Locate the cell with the specified text and output its (x, y) center coordinate. 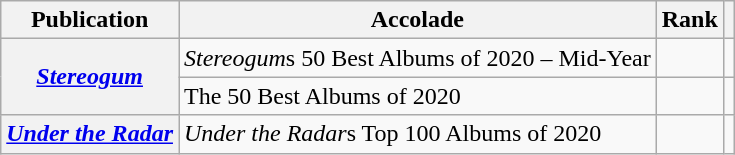
Under the Radars Top 100 Albums of 2020 (417, 134)
Publication (90, 20)
Rank (690, 20)
Stereogums 50 Best Albums of 2020 – Mid-Year (417, 58)
Under the Radar (90, 134)
The 50 Best Albums of 2020 (417, 96)
Stereogum (90, 77)
Accolade (417, 20)
